Extract the [X, Y] coordinate from the center of the cell holding the provided text.  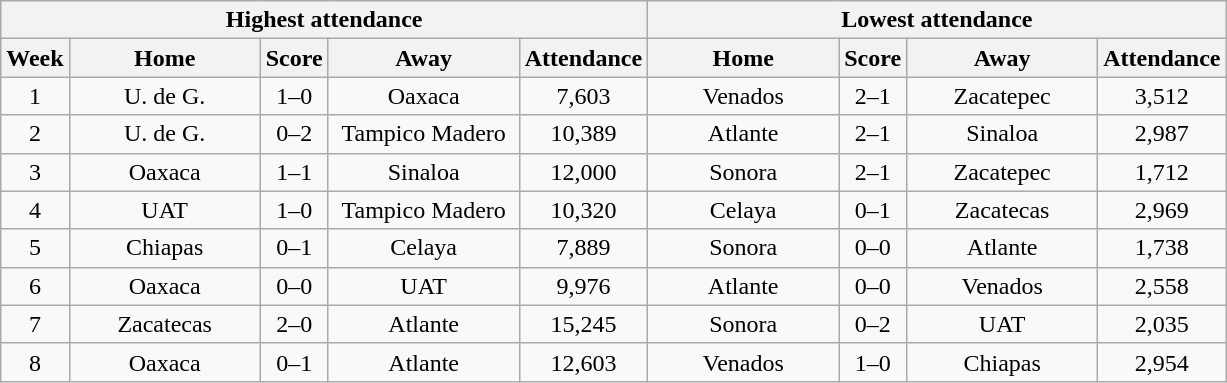
12,603 [583, 362]
1,712 [1162, 172]
2 [35, 134]
7 [35, 324]
7,603 [583, 96]
8 [35, 362]
7,889 [583, 248]
4 [35, 210]
1 [35, 96]
9,976 [583, 286]
2,035 [1162, 324]
Highest attendance [324, 20]
5 [35, 248]
15,245 [583, 324]
10,320 [583, 210]
12,000 [583, 172]
2,558 [1162, 286]
6 [35, 286]
3,512 [1162, 96]
Week [35, 58]
1–1 [294, 172]
2,969 [1162, 210]
2–0 [294, 324]
2,954 [1162, 362]
1,738 [1162, 248]
10,389 [583, 134]
Lowest attendance [937, 20]
2,987 [1162, 134]
3 [35, 172]
